Locate the cell with the specified text and output its [x, y] center coordinate. 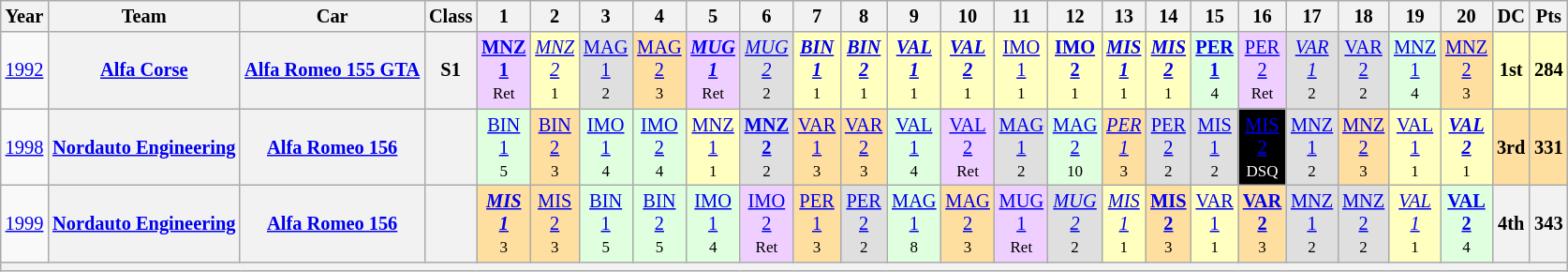
1998 [24, 147]
MIS13 [504, 223]
10 [967, 16]
331 [1548, 147]
Year [24, 16]
VAR22 [1364, 70]
1992 [24, 70]
BIN11 [817, 70]
Alfa Corse [144, 70]
343 [1548, 223]
MIS2DSQ [1263, 147]
Pts [1548, 16]
IMO11 [1021, 70]
Team [144, 16]
9 [914, 16]
VAL24 [1467, 223]
MIS12 [1214, 147]
3rd [1511, 147]
BIN23 [555, 147]
17 [1311, 16]
11 [1021, 16]
Car [332, 16]
1st [1511, 70]
4th [1511, 223]
PER14 [1214, 70]
DC [1511, 16]
12 [1075, 16]
PER2Ret [1263, 70]
S1 [451, 70]
7 [817, 16]
18 [1364, 16]
VAR13 [817, 147]
IMO24 [659, 147]
IMO2Ret [766, 223]
MNZ14 [1414, 70]
BIN25 [659, 223]
5 [714, 16]
VAR11 [1214, 223]
1 [504, 16]
14 [1168, 16]
MNZ1Ret [504, 70]
Alfa Romeo 155 GTA [332, 70]
MAG210 [1075, 147]
19 [1414, 16]
284 [1548, 70]
8 [864, 16]
6 [766, 16]
VAL14 [914, 147]
MAG18 [914, 223]
20 [1467, 16]
Class [451, 16]
VAL2Ret [967, 147]
1999 [24, 223]
2 [555, 16]
3 [605, 16]
4 [659, 16]
15 [1214, 16]
BIN21 [864, 70]
VAR12 [1311, 70]
16 [1263, 16]
MNZ21 [555, 70]
MIS21 [1168, 70]
13 [1124, 16]
MNZ11 [714, 147]
IMO21 [1075, 70]
